Identify which cell holds the provided text, then report its (x, y) central coordinate. 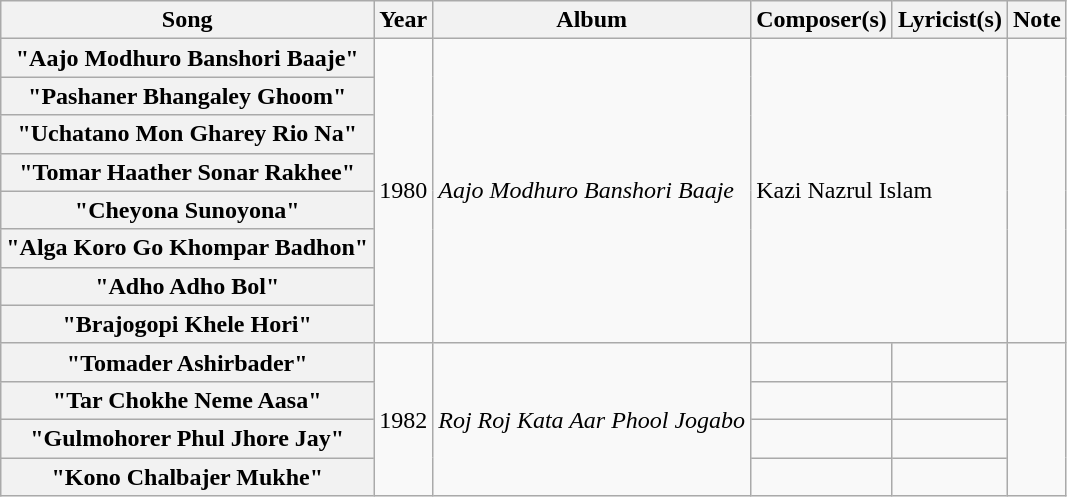
"Gulmohorer Phul Jhore Jay" (188, 438)
"Tomar Haather Sonar Rakhee" (188, 172)
Lyricist(s) (950, 20)
Roj Roj Kata Aar Phool Jogabo (592, 419)
"Tar Chokhe Neme Aasa" (188, 400)
1982 (404, 419)
Kazi Nazrul Islam (880, 191)
Album (592, 20)
Song (188, 20)
"Aajo Modhuro Banshori Baaje" (188, 58)
"Alga Koro Go Khompar Badhon" (188, 248)
"Adho Adho Bol" (188, 286)
Year (404, 20)
Aajo Modhuro Banshori Baaje (592, 191)
"Tomader Ashirbader" (188, 362)
Note (1036, 20)
"Pashaner Bhangaley Ghoom" (188, 96)
Composer(s) (822, 20)
1980 (404, 191)
"Brajogopi Khele Hori" (188, 324)
"Uchatano Mon Gharey Rio Na" (188, 134)
"Kono Chalbajer Mukhe" (188, 477)
"Cheyona Sunoyona" (188, 210)
